Determine the (X, Y) coordinate at the center of the cell enclosing the given text.  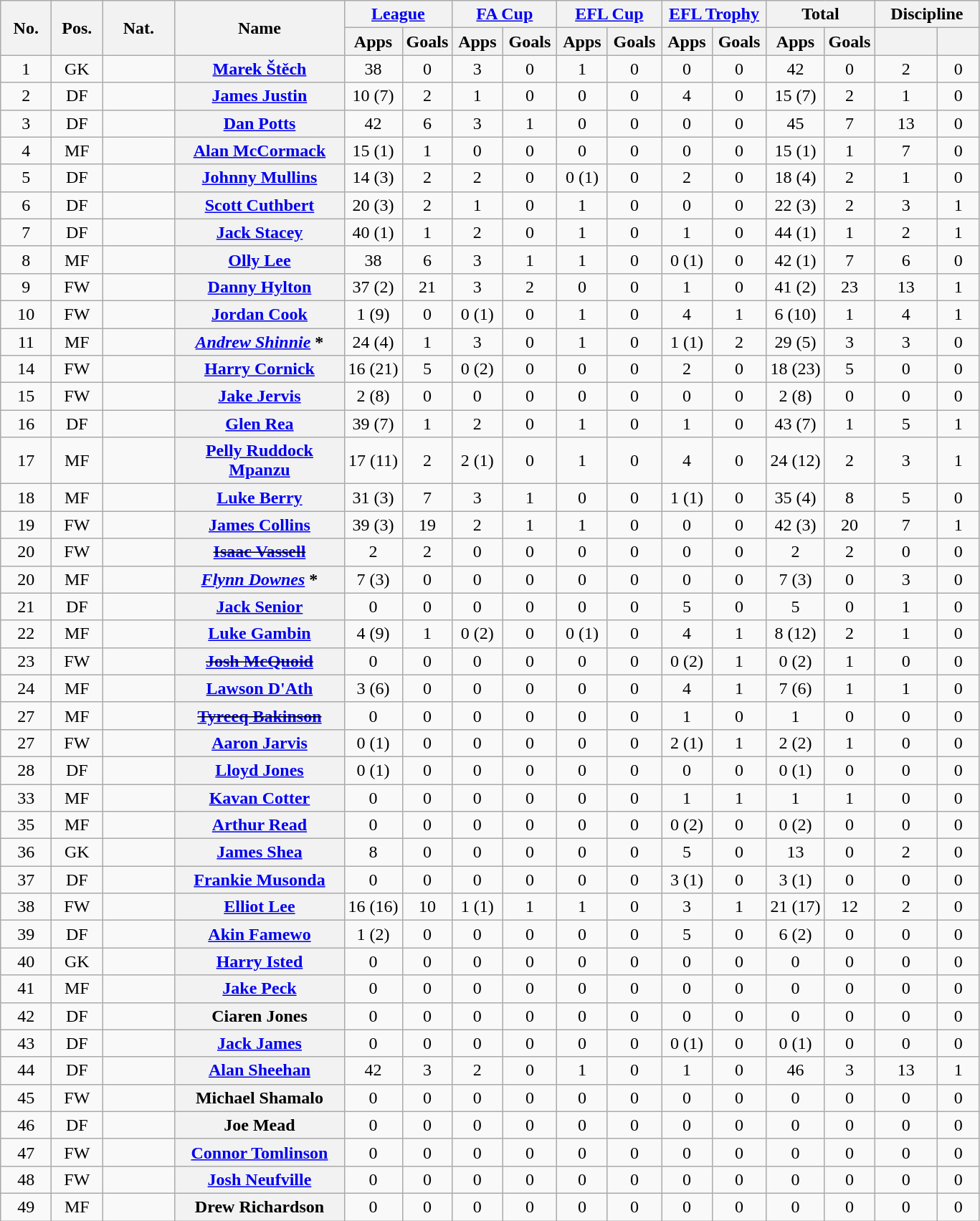
Danny Hylton (260, 287)
James Shea (260, 852)
22 (3) (796, 205)
Josh McQuoid (260, 661)
Harry Isted (260, 961)
2 (2) (796, 743)
35 (26, 825)
Flynn Downes * (260, 579)
Akin Famewo (260, 934)
7 (6) (796, 688)
Harry Cornick (260, 369)
Alan Sheehan (260, 1070)
Michael Shamalo (260, 1098)
43 (7) (796, 424)
33 (26, 798)
35 (4) (796, 498)
Connor Tomlinson (260, 1152)
Joe Mead (260, 1125)
24 (4) (373, 342)
16 (21) (373, 369)
15 (26, 396)
Tyreeq Bakinson (260, 716)
Frankie Musonda (260, 880)
Ciaren Jones (260, 1016)
Marek Štěch (260, 69)
9 (26, 287)
Elliot Lee (260, 907)
Jordan Cook (260, 314)
Discipline (927, 14)
Arthur Read (260, 825)
Aaron Jarvis (260, 743)
39 (3) (373, 525)
49 (26, 1207)
FA Cup (505, 14)
18 (23) (796, 369)
James Collins (260, 525)
37 (2) (373, 287)
Jack Stacey (260, 232)
42 (3) (796, 525)
36 (26, 852)
Lawson D'Ath (260, 688)
39 (26, 934)
Pelly Ruddock Mpanzu (260, 460)
Isaac Vassell (260, 552)
Scott Cuthbert (260, 205)
Jack James (260, 1043)
Name (260, 28)
41 (26, 989)
1 (9) (373, 314)
41 (2) (796, 287)
44 (1) (796, 232)
24 (12) (796, 460)
Nat. (139, 28)
Pos. (77, 28)
12 (850, 907)
10 (7) (373, 96)
16 (16) (373, 907)
6 (2) (796, 934)
21 (17) (796, 907)
40 (26, 961)
15 (7) (796, 96)
24 (26, 688)
8 (12) (796, 634)
Drew Richardson (260, 1207)
14 (3) (373, 178)
Jake Peck (260, 989)
EFL Trophy (714, 14)
18 (4) (796, 178)
40 (1) (373, 232)
James Justin (260, 96)
43 (26, 1043)
16 (26, 424)
47 (26, 1152)
11 (26, 342)
1 (2) (373, 934)
No. (26, 28)
37 (26, 880)
EFL Cup (609, 14)
48 (26, 1179)
Total (820, 14)
Dan Potts (260, 123)
42 (1) (796, 260)
44 (26, 1070)
18 (26, 498)
28 (26, 770)
39 (7) (373, 424)
Olly Lee (260, 260)
Luke Berry (260, 498)
Jack Senior (260, 607)
3 (6) (373, 688)
Kavan Cotter (260, 798)
14 (26, 369)
Luke Gambin (260, 634)
17 (26, 460)
31 (3) (373, 498)
22 (26, 634)
4 (9) (373, 634)
Johnny Mullins (260, 178)
29 (5) (796, 342)
Glen Rea (260, 424)
20 (3) (373, 205)
Andrew Shinnie * (260, 342)
6 (10) (796, 314)
Josh Neufville (260, 1179)
League (399, 14)
17 (11) (373, 460)
Jake Jervis (260, 396)
Lloyd Jones (260, 770)
Alan McCormack (260, 151)
